Scan for the cell matching the given text and deliver its (X, Y) coordinate at center. 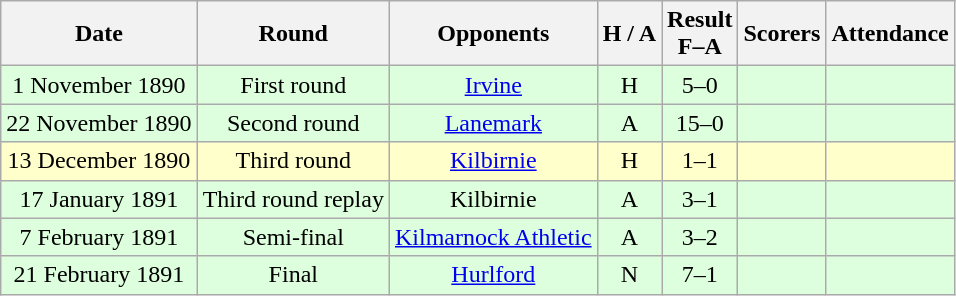
Hurlford (493, 275)
Final (293, 275)
Semi-final (293, 237)
Date (99, 34)
Attendance (890, 34)
3–2 (700, 237)
N (629, 275)
ResultF–A (700, 34)
15–0 (700, 123)
17 January 1891 (99, 199)
7–1 (700, 275)
7 February 1891 (99, 237)
1 November 1890 (99, 85)
Second round (293, 123)
Kilmarnock Athletic (493, 237)
H / A (629, 34)
13 December 1890 (99, 161)
5–0 (700, 85)
1–1 (700, 161)
Opponents (493, 34)
First round (293, 85)
22 November 1890 (99, 123)
Scorers (782, 34)
Third round (293, 161)
Third round replay (293, 199)
3–1 (700, 199)
Lanemark (493, 123)
Irvine (493, 85)
Round (293, 34)
21 February 1891 (99, 275)
